Find where the given text appears and provide that cell's center as [X, Y] coordinate. 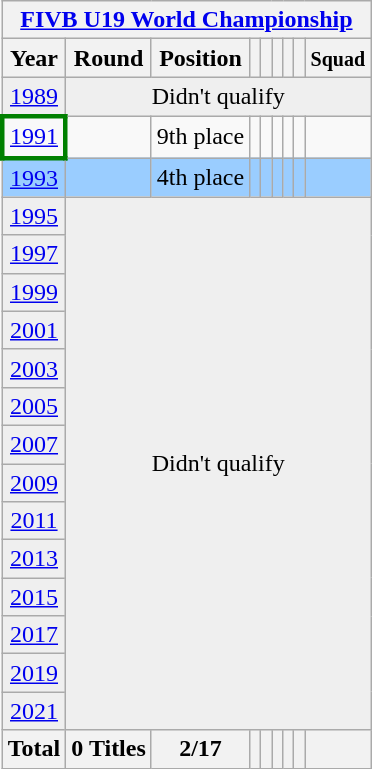
2005 [34, 406]
2015 [34, 597]
Squad [338, 58]
Position [200, 58]
1995 [34, 216]
1999 [34, 292]
Round [109, 58]
1993 [34, 178]
2/17 [200, 749]
1991 [34, 136]
9th place [200, 136]
FIVB U19 World Championship [186, 20]
2011 [34, 521]
1997 [34, 254]
Total [34, 749]
1989 [34, 97]
2013 [34, 559]
4th place [200, 178]
2017 [34, 635]
2003 [34, 368]
2007 [34, 444]
2009 [34, 483]
2021 [34, 711]
Year [34, 58]
2001 [34, 330]
0 Titles [109, 749]
2019 [34, 673]
